Capture the cell that displays the provided text and extract its (x, y) central coordinate. 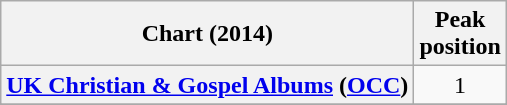
Chart (2014) (208, 34)
Peakposition (460, 34)
UK Christian & Gospel Albums (OCC) (208, 85)
1 (460, 85)
